Locate the cell with the specified text and output its (x, y) center coordinate. 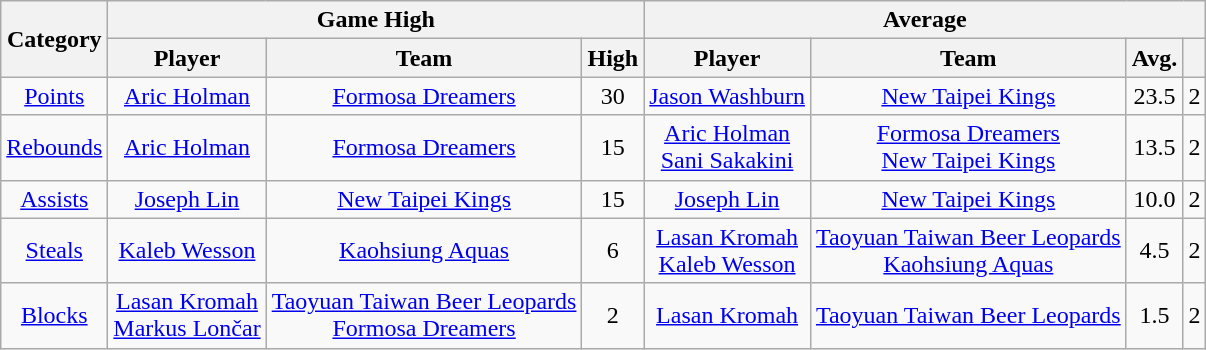
Jason Washburn (728, 96)
High (613, 58)
Formosa DreamersNew Taipei Kings (968, 148)
10.0 (1154, 199)
23.5 (1154, 96)
Steals (54, 250)
Kaleb Wesson (187, 250)
Assists (54, 199)
30 (613, 96)
Blocks (54, 316)
Lasan KromahMarkus Lončar (187, 316)
Avg. (1154, 58)
Average (925, 20)
6 (613, 250)
Rebounds (54, 148)
Taoyuan Taiwan Beer LeopardsFormosa Dreamers (424, 316)
4.5 (1154, 250)
Kaohsiung Aquas (424, 250)
1.5 (1154, 316)
Aric HolmanSani Sakakini (728, 148)
13.5 (1154, 148)
Game High (376, 20)
Points (54, 96)
Lasan Kromah (728, 316)
Taoyuan Taiwan Beer Leopards (968, 316)
Lasan KromahKaleb Wesson (728, 250)
Category (54, 39)
Taoyuan Taiwan Beer LeopardsKaohsiung Aquas (968, 250)
